Locate the cell with the specified text and output its [X, Y] center coordinate. 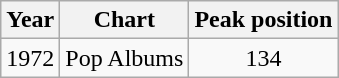
1972 [30, 58]
134 [264, 58]
Pop Albums [124, 58]
Chart [124, 20]
Year [30, 20]
Peak position [264, 20]
